From the cell containing the given text, extract its center point as (x, y) coordinate. 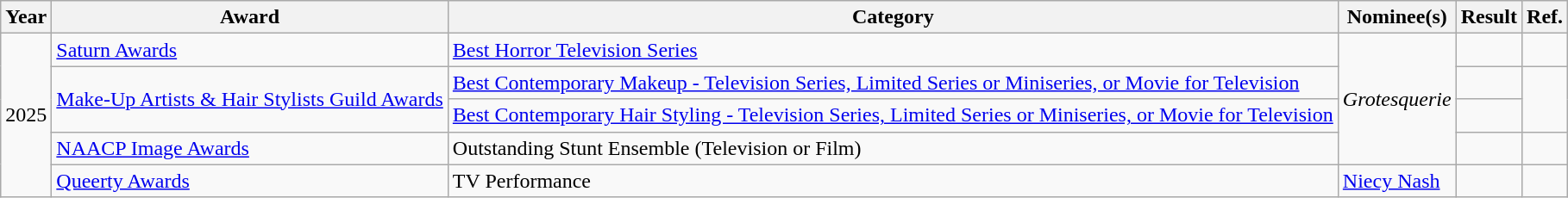
Queerty Awards (250, 181)
Category (893, 17)
Outstanding Stunt Ensemble (Television or Film) (893, 148)
TV Performance (893, 181)
Make-Up Artists & Hair Stylists Guild Awards (250, 99)
Year (26, 17)
Saturn Awards (250, 50)
Result (1489, 17)
Ref. (1546, 17)
Best Horror Television Series (893, 50)
Best Contemporary Makeup - Television Series, Limited Series or Miniseries, or Movie for Television (893, 83)
Niecy Nash (1397, 181)
Best Contemporary Hair Styling - Television Series, Limited Series or Miniseries, or Movie for Television (893, 115)
Nominee(s) (1397, 17)
Grotesquerie (1397, 99)
2025 (26, 115)
NAACP Image Awards (250, 148)
Award (250, 17)
